Identify which cell holds the provided text, then report its [x, y] central coordinate. 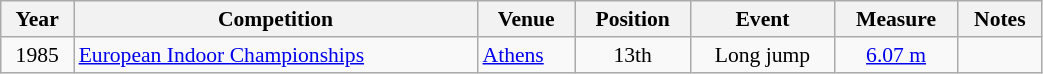
Position [632, 19]
European Indoor Championships [276, 55]
Notes [1000, 19]
13th [632, 55]
Year [38, 19]
Measure [896, 19]
Competition [276, 19]
Long jump [762, 55]
Athens [526, 55]
Venue [526, 19]
Event [762, 19]
6.07 m [896, 55]
1985 [38, 55]
